For the text-containing cell, return its midpoint in [x, y] coordinate format. 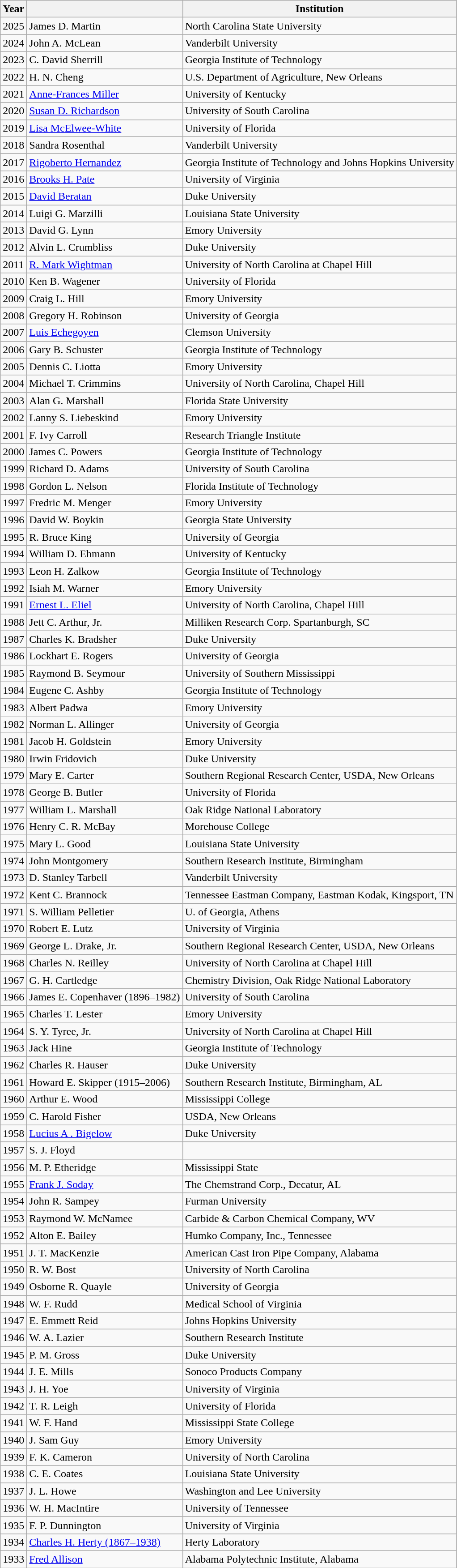
James E. Copenhaver (1896–1982) [105, 997]
W. F. Hand [105, 1423]
1957 [13, 1150]
W. F. Rudd [105, 1304]
1948 [13, 1304]
2022 [13, 77]
1964 [13, 1031]
Alton E. Bailey [105, 1235]
2014 [13, 214]
1945 [13, 1355]
Charles K. Bradsher [105, 639]
1979 [13, 776]
1969 [13, 946]
1976 [13, 827]
Isiah M. Warner [105, 588]
Gordon L. Nelson [105, 486]
2010 [13, 282]
C. Harold Fisher [105, 1116]
1946 [13, 1338]
1985 [13, 673]
R. W. Bost [105, 1269]
1961 [13, 1082]
Johns Hopkins University [319, 1321]
Year [13, 9]
Humko Company, Inc., Tennessee [319, 1235]
M. P. Etheridge [105, 1167]
Lockhart E. Rogers [105, 656]
2001 [13, 435]
William D. Ehmann [105, 554]
Albert Padwa [105, 707]
Jacob H. Goldstein [105, 741]
1953 [13, 1218]
Furman University [319, 1201]
1944 [13, 1372]
W. A. Lazier [105, 1338]
Florida Institute of Technology [319, 486]
C. David Sherrill [105, 60]
1980 [13, 759]
D. Stanley Tarbell [105, 878]
Sonoco Products Company [319, 1372]
1947 [13, 1321]
1966 [13, 997]
Luigi G. Marzilli [105, 214]
1974 [13, 861]
Luis Echegoyen [105, 333]
Mississippi College [319, 1099]
Carbide & Carbon Chemical Company, WV [319, 1218]
Southern Research Institute, Birmingham, AL [319, 1082]
1998 [13, 486]
2007 [13, 333]
Raymond W. McNamee [105, 1218]
J. T. MacKenzie [105, 1252]
1938 [13, 1474]
Chemistry Division, Oak Ridge National Laboratory [319, 980]
Craig L. Hill [105, 299]
E. Emmett Reid [105, 1321]
1958 [13, 1133]
David Beratan [105, 196]
1952 [13, 1235]
2011 [13, 265]
R. Mark Wightman [105, 265]
1995 [13, 537]
University of Tennessee [319, 1508]
U.S. Department of Agriculture, New Orleans [319, 77]
1984 [13, 690]
Georgia State University [319, 520]
1988 [13, 622]
Osborne R. Quayle [105, 1286]
2015 [13, 196]
Lucius A . Bigelow [105, 1133]
W. H. MacIntire [105, 1508]
1940 [13, 1440]
Arthur E. Wood [105, 1099]
1949 [13, 1286]
1970 [13, 929]
2006 [13, 350]
2018 [13, 145]
1978 [13, 793]
Charles N. Reilley [105, 963]
Mary E. Carter [105, 776]
Charles H. Herty (1867–1938) [105, 1542]
Florida State University [319, 401]
2004 [13, 384]
1933 [13, 1559]
2023 [13, 60]
2020 [13, 111]
Southern Research Institute [319, 1338]
J. Sam Guy [105, 1440]
Mississippi State [319, 1167]
1968 [13, 963]
Henry C. R. McBay [105, 827]
2009 [13, 299]
Jack Hine [105, 1048]
1973 [13, 878]
S. J. Floyd [105, 1150]
1981 [13, 741]
H. N. Cheng [105, 77]
2025 [13, 26]
Susan D. Richardson [105, 111]
Howard E. Skipper (1915–2006) [105, 1082]
2002 [13, 418]
David W. Boykin [105, 520]
Alabama Polytechnic Institute, Alabama [319, 1559]
1934 [13, 1542]
J. H. Yoe [105, 1389]
Ernest L. Eliel [105, 605]
2008 [13, 316]
1942 [13, 1406]
1956 [13, 1167]
Richard D. Adams [105, 469]
F. K. Cameron [105, 1457]
Charles R. Hauser [105, 1065]
1935 [13, 1525]
University of Southern Mississippi [319, 673]
Oak Ridge National Laboratory [319, 810]
James C. Powers [105, 452]
1996 [13, 520]
Rigoberto Hernandez [105, 162]
T. R. Leigh [105, 1406]
Gregory H. Robinson [105, 316]
1999 [13, 469]
1967 [13, 980]
Ken B. Wagener [105, 282]
1963 [13, 1048]
George B. Butler [105, 793]
Medical School of Virginia [319, 1304]
Research Triangle Institute [319, 435]
P. M. Gross [105, 1355]
1986 [13, 656]
2012 [13, 248]
1937 [13, 1491]
1994 [13, 554]
2019 [13, 128]
R. Bruce King [105, 537]
1975 [13, 844]
1943 [13, 1389]
2021 [13, 94]
Alvin L. Crumbliss [105, 248]
1977 [13, 810]
1991 [13, 605]
Raymond B. Seymour [105, 673]
The Chemstrand Corp., Decatur, AL [319, 1184]
USDA, New Orleans [319, 1116]
S. Y. Tyree, Jr. [105, 1031]
American Cast Iron Pipe Company, Alabama [319, 1252]
1982 [13, 724]
Sandra Rosenthal [105, 145]
Robert E. Lutz [105, 929]
Georgia Institute of Technology and Johns Hopkins University [319, 162]
Anne-Frances Miller [105, 94]
Alan G. Marshall [105, 401]
George L. Drake, Jr. [105, 946]
Brooks H. Pate [105, 179]
1954 [13, 1201]
1971 [13, 912]
Lanny S. Liebeskind [105, 418]
1951 [13, 1252]
1941 [13, 1423]
John R. Sampey [105, 1201]
2005 [13, 367]
Michael T. Crimmins [105, 384]
J. E. Mills [105, 1372]
Eugene C. Ashby [105, 690]
2003 [13, 401]
2016 [13, 179]
1993 [13, 571]
Mary L. Good [105, 844]
1939 [13, 1457]
1987 [13, 639]
J. L. Howe [105, 1491]
Clemson University [319, 333]
James D. Martin [105, 26]
Mississippi State College [319, 1423]
Fredric M. Menger [105, 503]
1972 [13, 895]
1997 [13, 503]
Tennessee Eastman Company, Eastman Kodak, Kingsport, TN [319, 895]
2024 [13, 43]
Milliken Research Corp. Spartanburgh, SC [319, 622]
U. of Georgia, Athens [319, 912]
2000 [13, 452]
1992 [13, 588]
G. H. Cartledge [105, 980]
F. P. Dunnington [105, 1525]
Morehouse College [319, 827]
Institution [319, 9]
Norman L. Allinger [105, 724]
Jett C. Arthur, Jr. [105, 622]
Dennis C. Liotta [105, 367]
John A. McLean [105, 43]
Frank J. Soday [105, 1184]
S. William Pelletier [105, 912]
1950 [13, 1269]
North Carolina State University [319, 26]
Southern Research Institute, Birmingham [319, 861]
1962 [13, 1065]
Irwin Fridovich [105, 759]
1936 [13, 1508]
1959 [13, 1116]
Lisa McElwee-White [105, 128]
Herty Laboratory [319, 1542]
F. Ivy Carroll [105, 435]
David G. Lynn [105, 231]
Washington and Lee University [319, 1491]
1960 [13, 1099]
2017 [13, 162]
1955 [13, 1184]
Fred Allison [105, 1559]
1983 [13, 707]
Gary B. Schuster [105, 350]
C. E. Coates [105, 1474]
2013 [13, 231]
Charles T. Lester [105, 1014]
William L. Marshall [105, 810]
1965 [13, 1014]
John Montgomery [105, 861]
Kent C. Brannock [105, 895]
Leon H. Zalkow [105, 571]
